Pinpoint the cell where the given text exists, returning its [X, Y] midpoint coordinate. 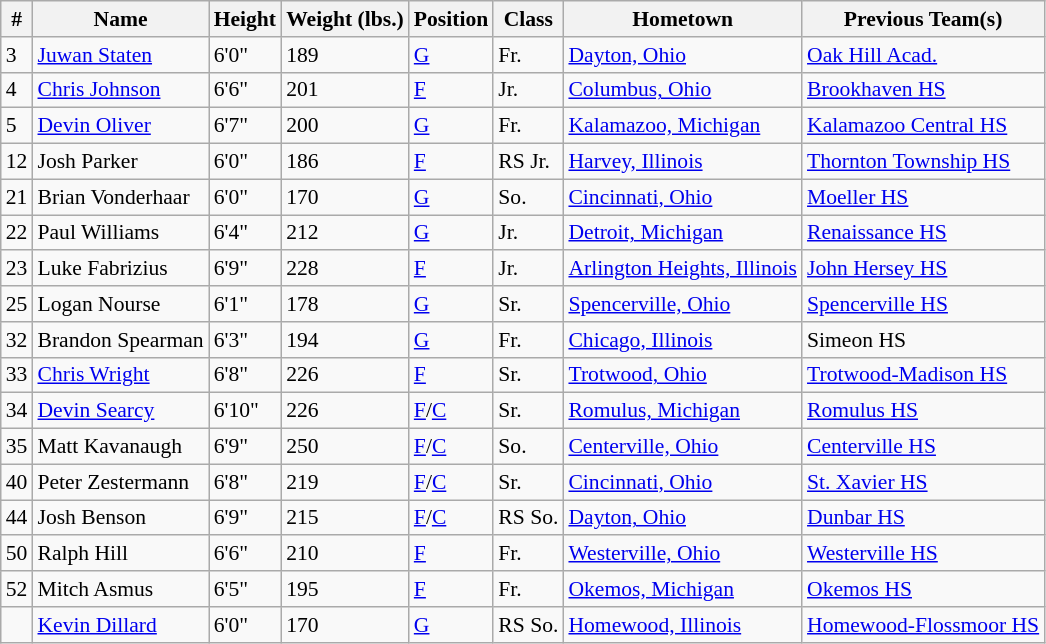
40 [17, 482]
200 [345, 126]
Romulus, Michigan [682, 411]
Thornton Township HS [923, 162]
12 [17, 162]
Arlington Heights, Illinois [682, 269]
Logan Nourse [120, 304]
Okemos HS [923, 589]
Westerville, Ohio [682, 554]
Renaissance HS [923, 233]
Kalamazoo, Michigan [682, 126]
Spencerville, Ohio [682, 304]
195 [345, 589]
Moeller HS [923, 197]
210 [345, 554]
22 [17, 233]
Westerville HS [923, 554]
23 [17, 269]
Kalamazoo Central HS [923, 126]
Juwan Staten [120, 55]
Matt Kavanaugh [120, 447]
Ralph Hill [120, 554]
Trotwood, Ohio [682, 375]
Brian Vonderhaar [120, 197]
212 [345, 233]
Devin Searcy [120, 411]
32 [17, 340]
3 [17, 55]
Homewood-Flossmoor HS [923, 625]
Josh Parker [120, 162]
215 [345, 518]
6'3" [245, 340]
186 [345, 162]
Centerville HS [923, 447]
Paul Williams [120, 233]
50 [17, 554]
Weight (lbs.) [345, 19]
35 [17, 447]
6'10" [245, 411]
St. Xavier HS [923, 482]
201 [345, 90]
Columbus, Ohio [682, 90]
Position [451, 19]
Mitch Asmus [120, 589]
Detroit, Michigan [682, 233]
52 [17, 589]
Class [528, 19]
Romulus HS [923, 411]
Josh Benson [120, 518]
Simeon HS [923, 340]
33 [17, 375]
Kevin Dillard [120, 625]
Dunbar HS [923, 518]
Peter Zestermann [120, 482]
Chris Wright [120, 375]
6'4" [245, 233]
Hometown [682, 19]
6'5" [245, 589]
Luke Fabrizius [120, 269]
5 [17, 126]
189 [345, 55]
# [17, 19]
219 [345, 482]
Brookhaven HS [923, 90]
Devin Oliver [120, 126]
21 [17, 197]
178 [345, 304]
Spencerville HS [923, 304]
Okemos, Michigan [682, 589]
6'1" [245, 304]
Centerville, Ohio [682, 447]
Harvey, Illinois [682, 162]
Height [245, 19]
Brandon Spearman [120, 340]
4 [17, 90]
194 [345, 340]
John Hersey HS [923, 269]
RS Jr. [528, 162]
Chicago, Illinois [682, 340]
6'7" [245, 126]
Chris Johnson [120, 90]
Name [120, 19]
25 [17, 304]
Trotwood-Madison HS [923, 375]
250 [345, 447]
Previous Team(s) [923, 19]
Homewood, Illinois [682, 625]
Oak Hill Acad. [923, 55]
228 [345, 269]
44 [17, 518]
34 [17, 411]
